Locate the cell with the specified text and output its [X, Y] center coordinate. 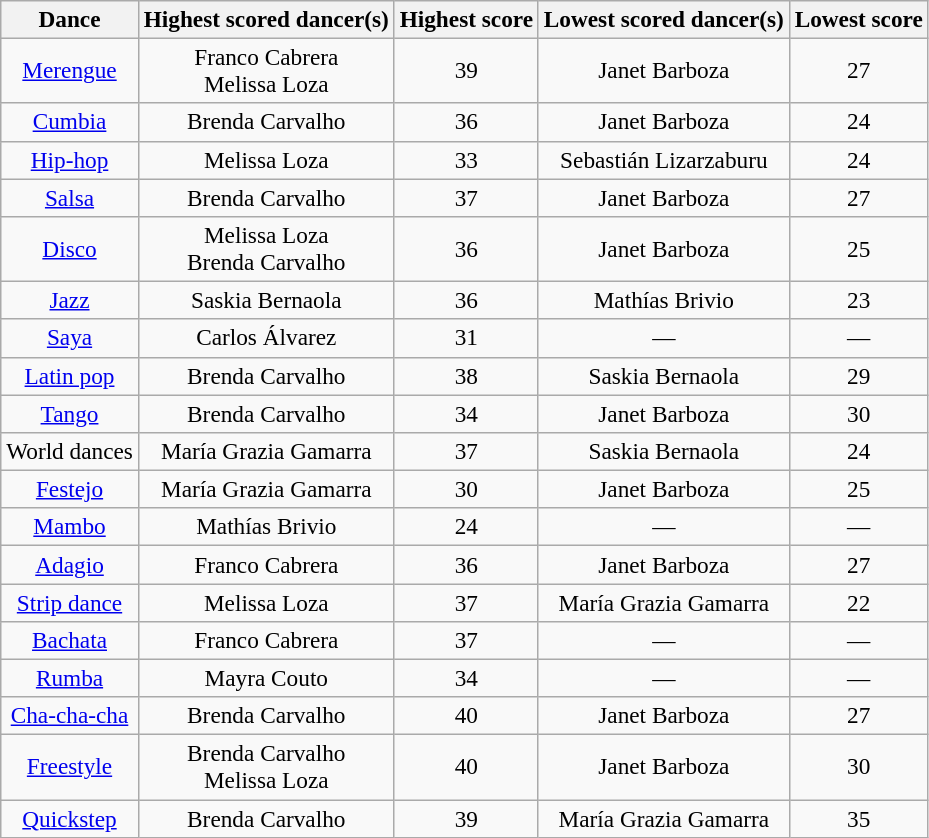
29 [858, 376]
33 [466, 160]
Saya [70, 338]
Brenda CarvalhoMelissa Loza [266, 766]
Tango [70, 413]
Mambo [70, 527]
Sebastián Lizarzaburu [664, 160]
Cha-cha-cha [70, 716]
Cumbia [70, 122]
22 [858, 602]
World dances [70, 451]
31 [466, 338]
Strip dance [70, 602]
Jazz [70, 300]
Franco CabreraMelissa Loza [266, 70]
Mayra Couto [266, 678]
Highest score [466, 19]
Lowest scored dancer(s) [664, 19]
Bachata [70, 640]
Rumba [70, 678]
38 [466, 376]
Carlos Álvarez [266, 338]
35 [858, 818]
Lowest score [858, 19]
Freestyle [70, 766]
Dance [70, 19]
Latin pop [70, 376]
Disco [70, 248]
Festejo [70, 489]
Salsa [70, 197]
Hip-hop [70, 160]
Melissa LozaBrenda Carvalho [266, 248]
Highest scored dancer(s) [266, 19]
Quickstep [70, 818]
23 [858, 300]
Adagio [70, 564]
Merengue [70, 70]
